Find where the given text appears and provide that cell's center as (X, Y) coordinate. 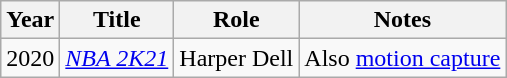
Harper Dell (236, 58)
Role (236, 20)
Title (117, 20)
Notes (402, 20)
2020 (30, 58)
NBA 2K21 (117, 58)
Year (30, 20)
Also motion capture (402, 58)
